Search for the cell housing the specified text and yield its [X, Y] center coordinate. 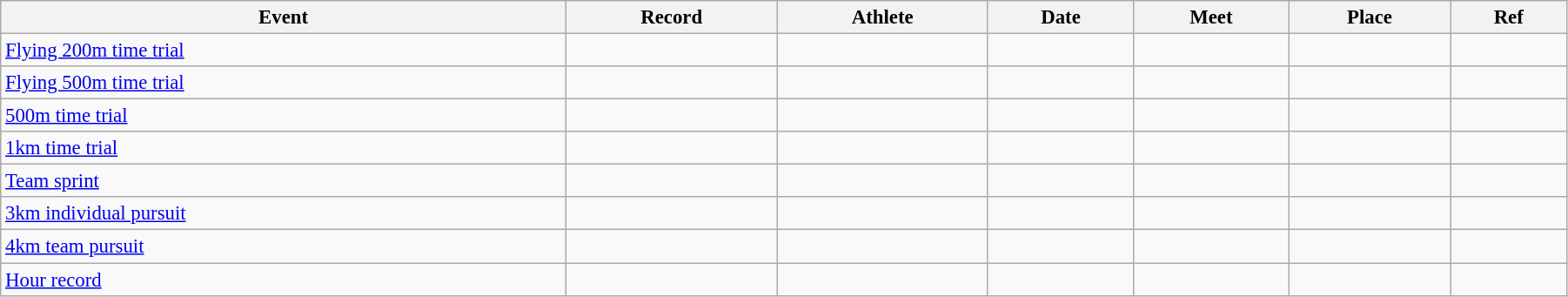
Hour record [284, 280]
500m time trial [284, 116]
Flying 200m time trial [284, 51]
Record [672, 17]
Place [1370, 17]
1km time trial [284, 148]
Team sprint [284, 181]
4km team pursuit [284, 246]
Event [284, 17]
Flying 500m time trial [284, 83]
3km individual pursuit [284, 213]
Date [1060, 17]
Ref [1509, 17]
Athlete [882, 17]
Meet [1211, 17]
